For the text-containing cell, return its midpoint in (x, y) coordinate format. 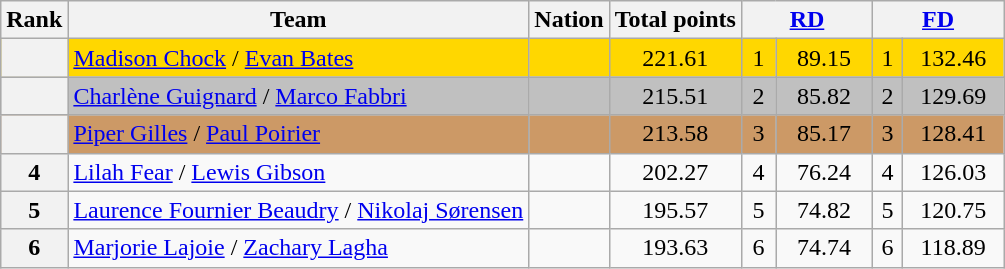
Total points (675, 20)
126.03 (954, 172)
128.41 (954, 134)
74.82 (824, 210)
129.69 (954, 96)
Marjorie Lajoie / Zachary Lagha (298, 248)
132.46 (954, 58)
85.82 (824, 96)
74.74 (824, 248)
Team (298, 20)
Piper Gilles / Paul Poirier (298, 134)
FD (938, 20)
195.57 (675, 210)
193.63 (675, 248)
202.27 (675, 172)
Rank (34, 20)
Laurence Fournier Beaudry / Nikolaj Sørensen (298, 210)
76.24 (824, 172)
89.15 (824, 58)
85.17 (824, 134)
Lilah Fear / Lewis Gibson (298, 172)
Nation (569, 20)
120.75 (954, 210)
215.51 (675, 96)
118.89 (954, 248)
221.61 (675, 58)
213.58 (675, 134)
Charlène Guignard / Marco Fabbri (298, 96)
RD (806, 20)
Madison Chock / Evan Bates (298, 58)
